Output the (x, y) coordinate of the center of the cell containing the given text.  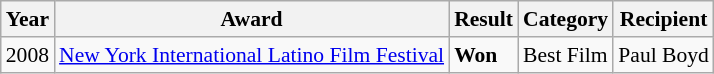
Paul Boyd (664, 55)
Result (484, 19)
Best Film (566, 55)
Won (484, 55)
New York International Latino Film Festival (252, 55)
2008 (28, 55)
Year (28, 19)
Recipient (664, 19)
Category (566, 19)
Award (252, 19)
